Determine the [x, y] coordinate at the center of the cell enclosing the given text.  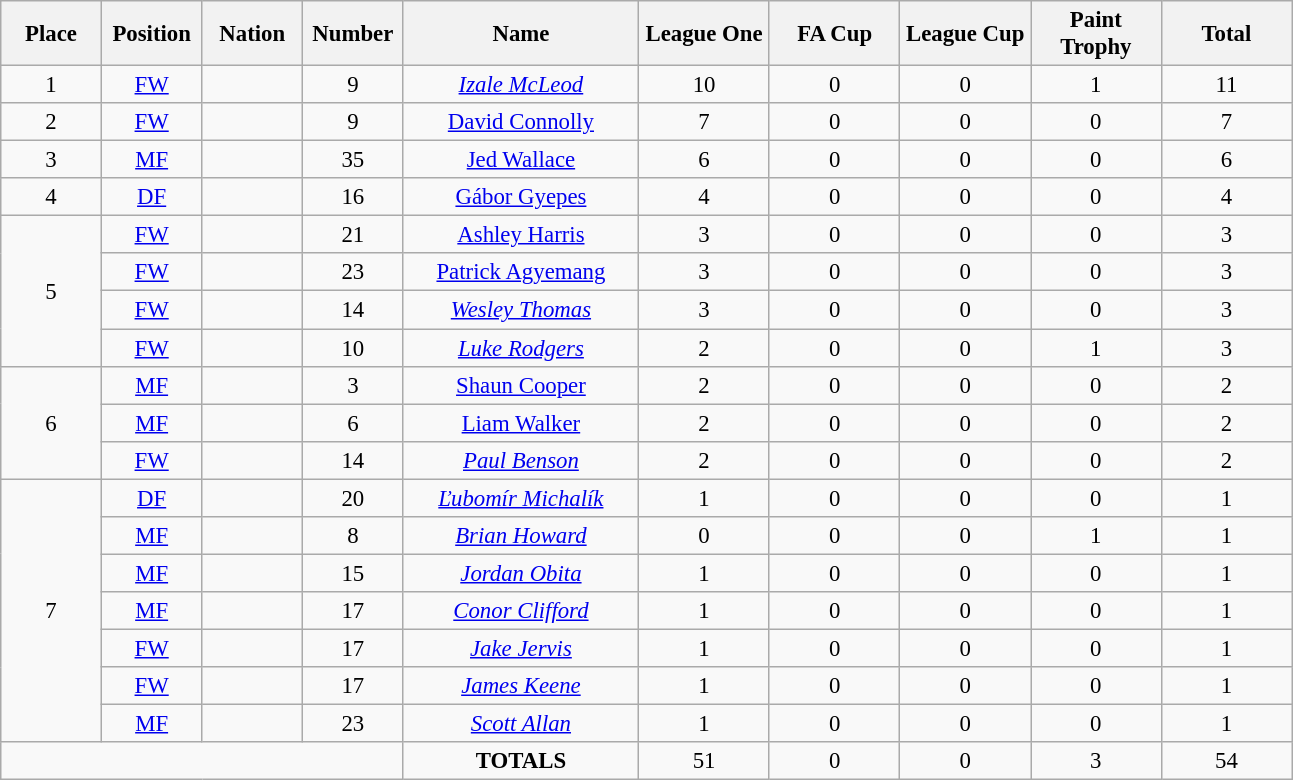
54 [1226, 761]
David Connolly [521, 122]
51 [704, 761]
Ashley Harris [521, 235]
Place [52, 34]
Jed Wallace [521, 160]
Total [1226, 34]
Shaun Cooper [521, 385]
Name [521, 34]
Jake Jervis [521, 648]
Conor Clifford [521, 611]
Scott Allan [521, 724]
Wesley Thomas [521, 310]
20 [354, 498]
Gábor Gyepes [521, 197]
James Keene [521, 686]
League One [704, 34]
Luke Rodgers [521, 348]
FA Cup [834, 34]
TOTALS [521, 761]
35 [354, 160]
Liam Walker [521, 423]
Nation [252, 34]
Number [354, 34]
15 [354, 573]
Brian Howard [521, 536]
Ľubomír Michalík [521, 498]
Paint Trophy [1096, 34]
11 [1226, 85]
League Cup [966, 34]
Izale McLeod [521, 85]
Position [152, 34]
21 [354, 235]
Paul Benson [521, 460]
Patrick Agyemang [521, 273]
8 [354, 536]
5 [52, 291]
16 [354, 197]
Jordan Obita [521, 573]
